Return [X, Y] of the center of cell containing provided text 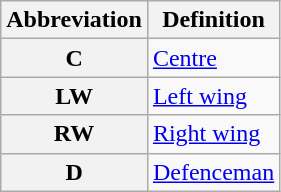
Left wing [213, 96]
C [74, 58]
Centre [213, 58]
Abbreviation [74, 20]
Right wing [213, 134]
RW [74, 134]
Defenceman [213, 172]
LW [74, 96]
Definition [213, 20]
D [74, 172]
